Scan for the cell matching the given text and deliver its [X, Y] coordinate at center. 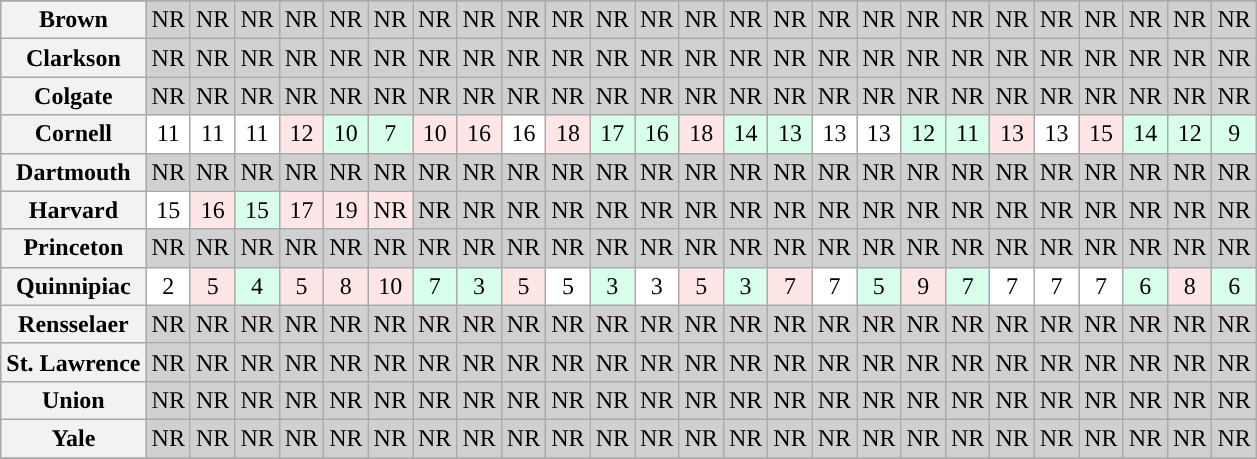
19 [346, 210]
Rensselaer [74, 324]
Colgate [74, 96]
4 [257, 286]
Yale [74, 438]
Princeton [74, 248]
2 [168, 286]
Dartmouth [74, 172]
Brown [74, 20]
Union [74, 400]
Clarkson [74, 58]
Harvard [74, 210]
St. Lawrence [74, 362]
Cornell [74, 134]
Quinnipiac [74, 286]
